Search for the cell housing the specified text and yield its (x, y) center coordinate. 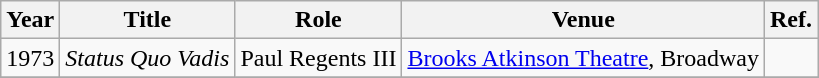
Brooks Atkinson Theatre, Broadway (584, 58)
Year (30, 20)
Paul Regents III (318, 58)
Role (318, 20)
Title (148, 20)
Ref. (792, 20)
1973 (30, 58)
Status Quo Vadis (148, 58)
Venue (584, 20)
